Scan for the cell matching the given text and deliver its [x, y] coordinate at center. 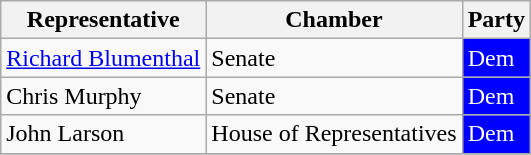
Representative [104, 20]
Richard Blumenthal [104, 58]
Chris Murphy [104, 96]
Chamber [334, 20]
John Larson [104, 134]
Party [496, 20]
House of Representatives [334, 134]
